Locate the cell with the specified text and output its (X, Y) center coordinate. 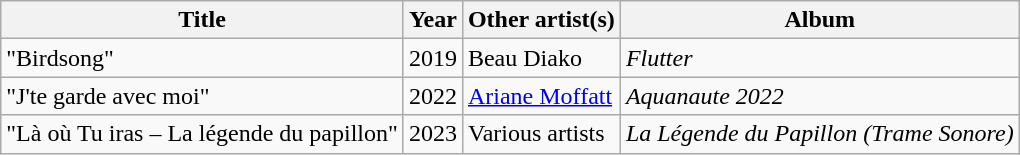
2023 (432, 134)
Various artists (541, 134)
Ariane Moffatt (541, 96)
2022 (432, 96)
Year (432, 20)
Album (820, 20)
Other artist(s) (541, 20)
"Birdsong" (202, 58)
"J'te garde avec moi" (202, 96)
2019 (432, 58)
Flutter (820, 58)
Beau Diako (541, 58)
"Là où Tu iras – La légende du papillon" (202, 134)
Aquanaute 2022 (820, 96)
La Légende du Papillon (Trame Sonore) (820, 134)
Title (202, 20)
